Identify which cell holds the provided text, then report its [x, y] central coordinate. 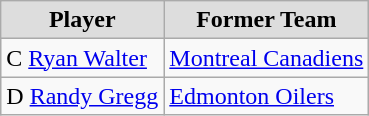
Edmonton Oilers [266, 96]
Former Team [266, 20]
Montreal Canadiens [266, 58]
C Ryan Walter [82, 58]
D Randy Gregg [82, 96]
Player [82, 20]
